Extract the [X, Y] coordinate from the center of the cell holding the provided text.  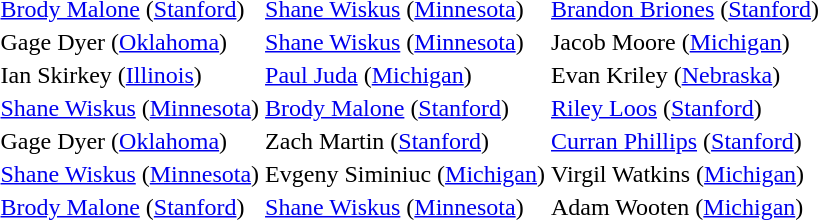
Paul Juda (Michigan) [406, 75]
Zach Martin (Stanford) [406, 141]
Evgeny Siminiuc (Michigan) [406, 174]
Shane Wiskus (Minnesota) [406, 42]
Brody Malone (Stanford) [406, 108]
